Search for the cell housing the specified text and yield its [X, Y] center coordinate. 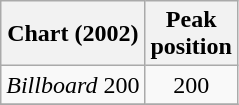
Chart (2002) [73, 34]
200 [191, 85]
Billboard 200 [73, 85]
Peakposition [191, 34]
